Return (x, y) of the center of cell containing provided text 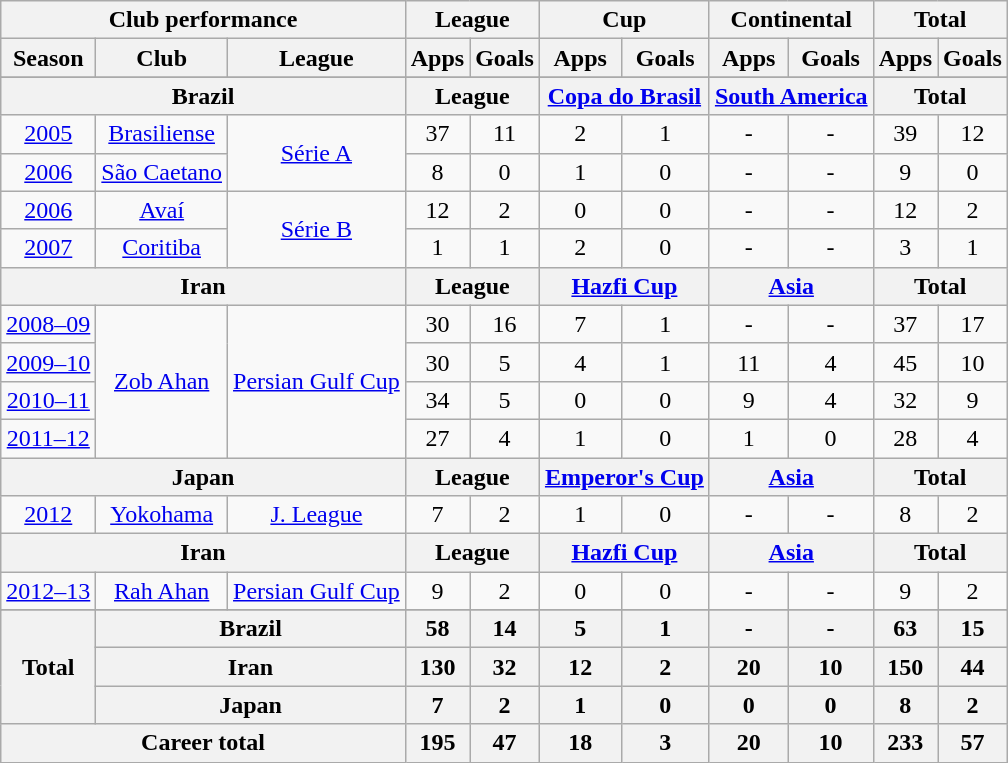
2007 (48, 248)
44 (973, 667)
28 (905, 438)
South America (791, 96)
Emperor's Cup (624, 477)
Avaí (162, 210)
130 (437, 667)
2008–09 (48, 324)
Cup (624, 20)
Série B (317, 229)
Copa do Brasil (624, 96)
Rah Ahan (162, 591)
Yokohama (162, 515)
2009–10 (48, 362)
Zob Ahan (162, 381)
16 (505, 324)
18 (580, 743)
2005 (48, 134)
Career total (203, 743)
2012 (48, 515)
233 (905, 743)
Club performance (203, 20)
Coritiba (162, 248)
57 (973, 743)
Club (162, 58)
2011–12 (48, 438)
27 (437, 438)
2012–13 (48, 591)
J. League (317, 515)
195 (437, 743)
63 (905, 629)
São Caetano (162, 172)
Continental (791, 20)
45 (905, 362)
2010–11 (48, 400)
58 (437, 629)
Série A (317, 153)
17 (973, 324)
Season (48, 58)
14 (505, 629)
Brasiliense (162, 134)
47 (505, 743)
34 (437, 400)
15 (973, 629)
39 (905, 134)
150 (905, 667)
